Locate the cell with the specified text and output its (x, y) center coordinate. 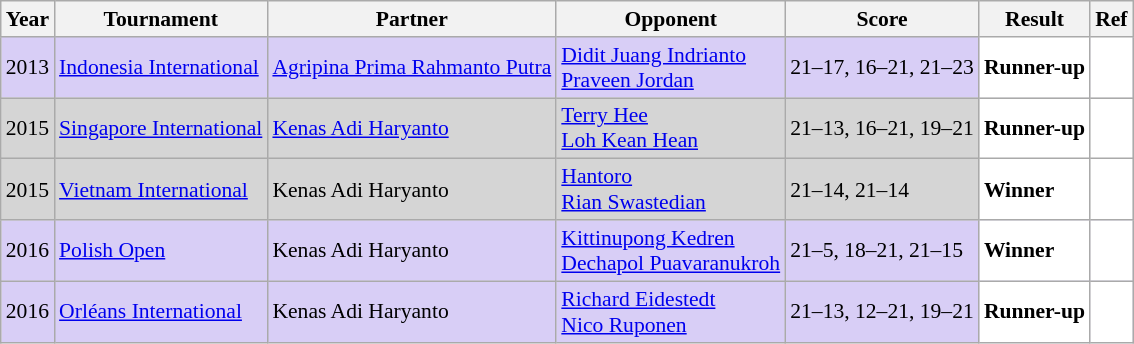
21–13, 16–21, 19–21 (882, 128)
Orléans International (160, 312)
Score (882, 19)
Agripina Prima Rahmanto Putra (412, 68)
Year (28, 19)
Tournament (160, 19)
Partner (412, 19)
Vietnam International (160, 190)
Didit Juang Indrianto Praveen Jordan (670, 68)
21–5, 18–21, 21–15 (882, 250)
21–14, 21–14 (882, 190)
Kittinupong Kedren Dechapol Puavaranukroh (670, 250)
21–17, 16–21, 21–23 (882, 68)
Opponent (670, 19)
21–13, 12–21, 19–21 (882, 312)
Singapore International (160, 128)
Hantoro Rian Swastedian (670, 190)
Richard Eidestedt Nico Ruponen (670, 312)
2013 (28, 68)
Indonesia International (160, 68)
Polish Open (160, 250)
Result (1034, 19)
Terry Hee Loh Kean Hean (670, 128)
Ref (1111, 19)
